From the cell containing the given text, extract its center point as [x, y] coordinate. 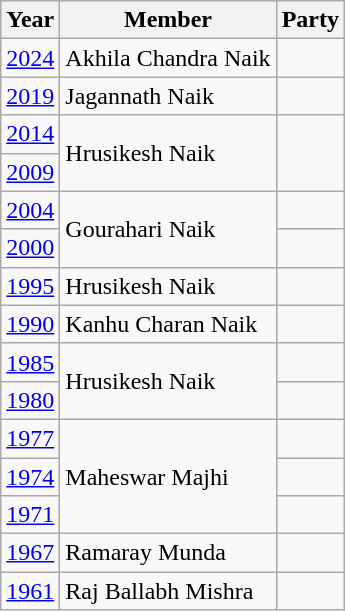
Jagannath Naik [168, 96]
1980 [30, 400]
1974 [30, 477]
2004 [30, 210]
1985 [30, 362]
1995 [30, 286]
1977 [30, 438]
Member [168, 20]
1971 [30, 515]
Ramaray Munda [168, 553]
2019 [30, 96]
Party [310, 20]
1990 [30, 324]
2014 [30, 134]
Year [30, 20]
1961 [30, 591]
Gourahari Naik [168, 229]
Kanhu Charan Naik [168, 324]
Akhila Chandra Naik [168, 58]
2024 [30, 58]
Maheswar Majhi [168, 476]
2000 [30, 248]
2009 [30, 172]
1967 [30, 553]
Raj Ballabh Mishra [168, 591]
